Find where the given text appears and provide that cell's center as [x, y] coordinate. 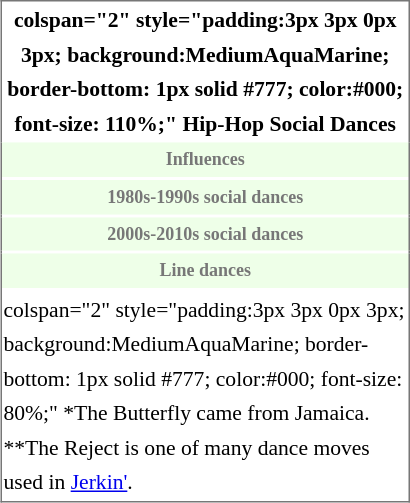
Influences [205, 160]
Line dances [205, 271]
2000s-2010s social dances [205, 234]
1980s-1990s social dances [205, 197]
